Extract the [x, y] coordinate from the center of the cell holding the provided text.  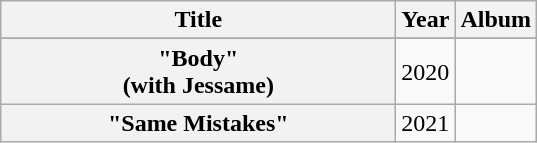
"Body"(with Jessame) [198, 72]
Title [198, 20]
2020 [426, 72]
2021 [426, 123]
"Same Mistakes" [198, 123]
Album [496, 20]
Year [426, 20]
